Pinpoint the cell where the given text exists, returning its [x, y] midpoint coordinate. 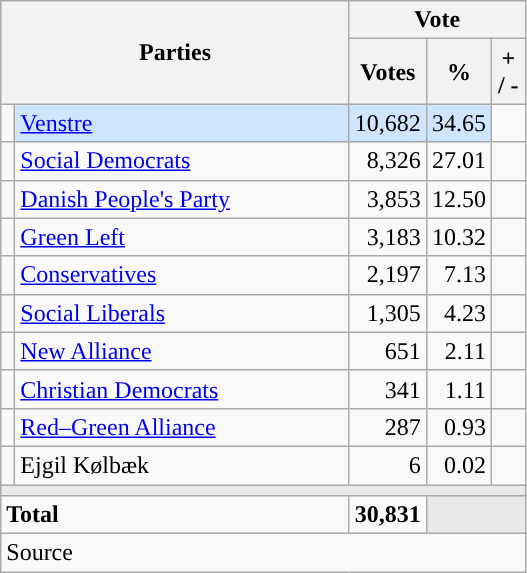
1,305 [388, 313]
Parties [176, 52]
651 [388, 351]
341 [388, 389]
8,326 [388, 161]
0.93 [458, 427]
2.11 [458, 351]
Conservatives [182, 275]
Source [263, 553]
Christian Democrats [182, 389]
% [458, 72]
6 [388, 465]
Danish People's Party [182, 199]
Red–Green Alliance [182, 427]
1.11 [458, 389]
+ / - [508, 72]
Votes [388, 72]
Total [176, 515]
30,831 [388, 515]
10,682 [388, 123]
Vote [437, 20]
Social Liberals [182, 313]
3,853 [388, 199]
4.23 [458, 313]
New Alliance [182, 351]
10.32 [458, 237]
7.13 [458, 275]
Venstre [182, 123]
12.50 [458, 199]
Social Democrats [182, 161]
27.01 [458, 161]
0.02 [458, 465]
Ejgil Kølbæk [182, 465]
2,197 [388, 275]
34.65 [458, 123]
Green Left [182, 237]
3,183 [388, 237]
287 [388, 427]
